For the text-containing cell, return its midpoint in (X, Y) coordinate format. 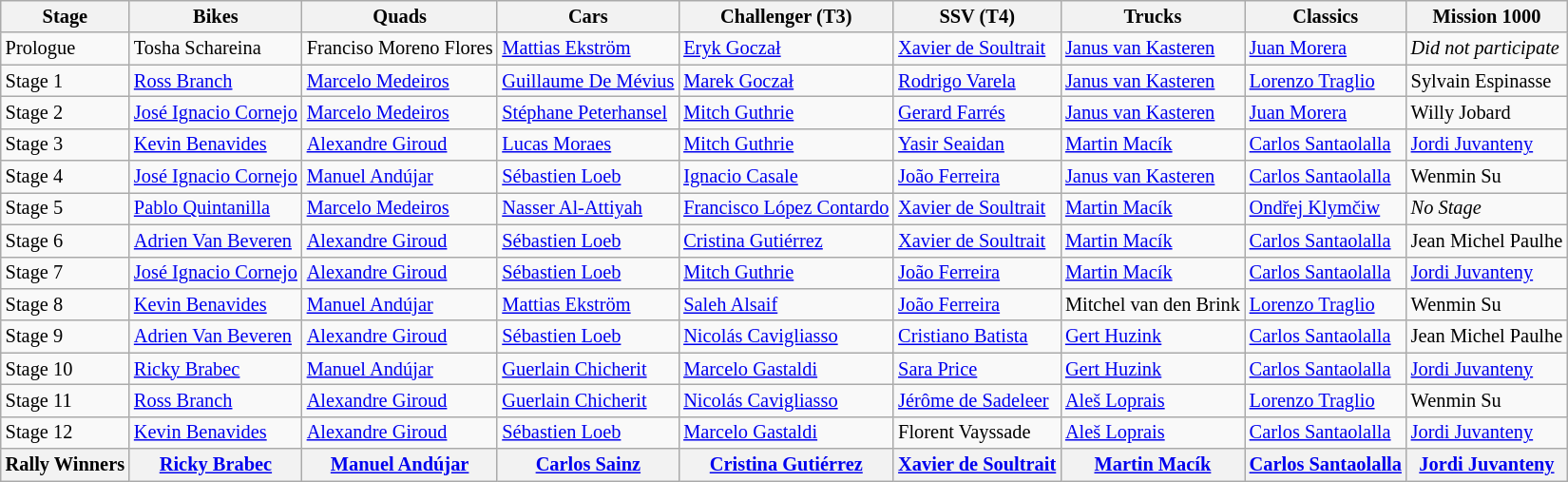
Stéphane Peterhansel (587, 112)
Stage 2 (65, 112)
Stage 6 (65, 241)
Ondřej Klymčiw (1326, 208)
Rodrigo Varela (977, 81)
Bikes (216, 16)
Quads (400, 16)
Ignacio Casale (786, 177)
Stage 8 (65, 304)
Stage 7 (65, 273)
Yasir Seaidan (977, 145)
No Stage (1486, 208)
Cars (587, 16)
Mission 1000 (1486, 16)
Sylvain Espinasse (1486, 81)
Mitchel van den Brink (1153, 304)
Franciso Moreno Flores (400, 48)
Stage 4 (65, 177)
Classics (1326, 16)
Challenger (T3) (786, 16)
Stage 12 (65, 433)
Sara Price (977, 369)
Eryk Goczał (786, 48)
Saleh Alsaif (786, 304)
Florent Vayssade (977, 433)
Did not participate (1486, 48)
Stage 3 (65, 145)
Marek Goczał (786, 81)
Stage 9 (65, 337)
Stage 11 (65, 400)
Stage (65, 16)
Willy Jobard (1486, 112)
Stage 5 (65, 208)
Stage 1 (65, 81)
Rally Winners (65, 465)
Guillaume De Mévius (587, 81)
Jérôme de Sadeleer (977, 400)
Lucas Moraes (587, 145)
Cristiano Batista (977, 337)
Tosha Schareina (216, 48)
Trucks (1153, 16)
Nasser Al-Attiyah (587, 208)
Carlos Sainz (587, 465)
Stage 10 (65, 369)
Gerard Farrés (977, 112)
Francisco López Contardo (786, 208)
SSV (T4) (977, 16)
Pablo Quintanilla (216, 208)
Prologue (65, 48)
